Capture the cell that displays the provided text and extract its (X, Y) central coordinate. 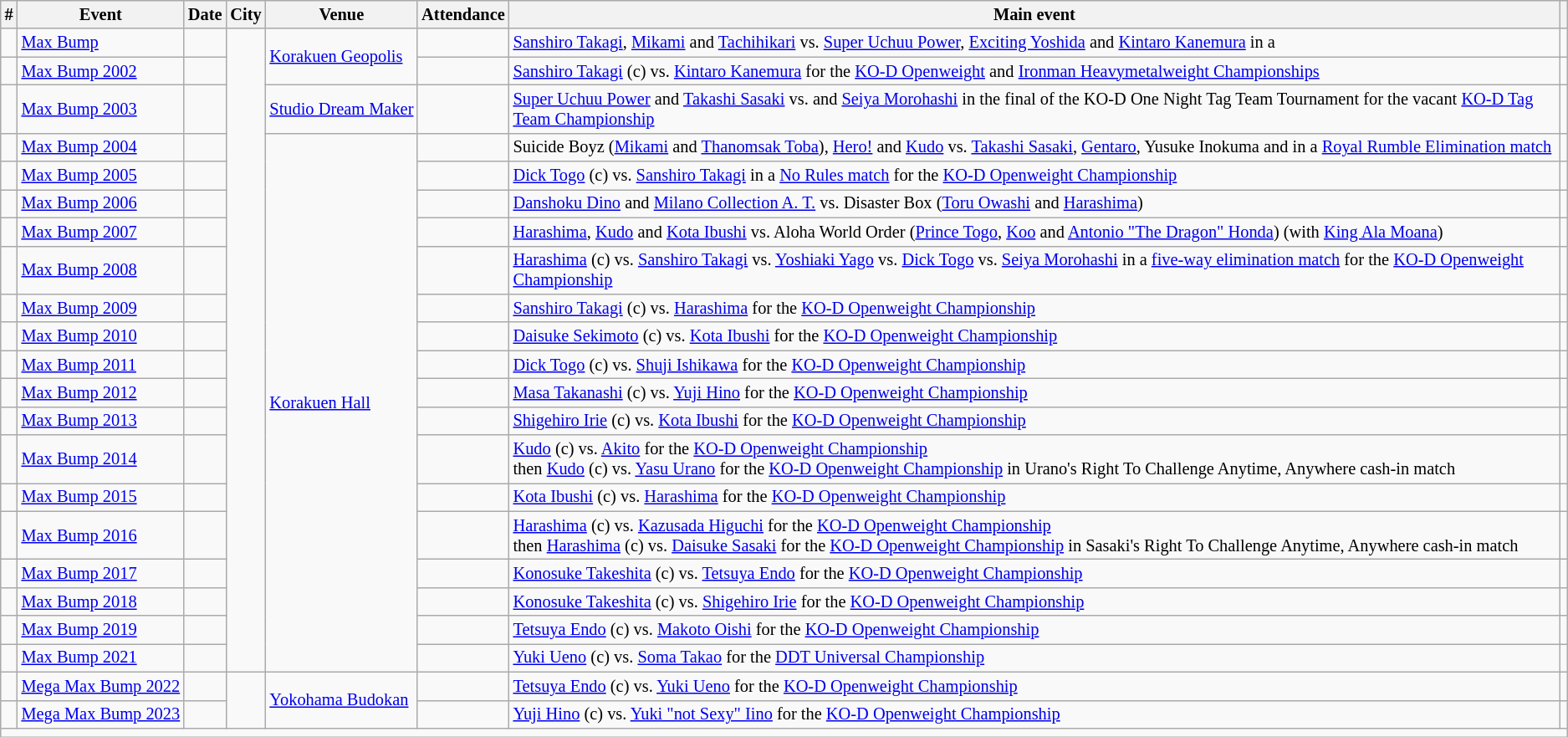
Yuji Hino (c) vs. Yuki "not Sexy" Iino for the KO-D Openweight Championship (1035, 714)
Tetsuya Endo (c) vs. Yuki Ueno for the KO-D Openweight Championship (1035, 686)
Max Bump 2003 (100, 109)
Attendance (463, 14)
Mega Max Bump 2023 (100, 714)
Main event (1035, 14)
Max Bump 2021 (100, 658)
Max Bump 2011 (100, 365)
Max Bump 2004 (100, 147)
# (9, 14)
City (246, 14)
Sanshiro Takagi (c) vs. Harashima for the KO-D Openweight Championship (1035, 308)
Yuki Ueno (c) vs. Soma Takao for the DDT Universal Championship (1035, 658)
Masa Takanashi (c) vs. Yuji Hino for the KO-D Openweight Championship (1035, 392)
Korakuen Hall (341, 402)
Max Bump 2018 (100, 601)
Max Bump 2019 (100, 630)
Sanshiro Takagi, Mikami and Tachihikari vs. Super Uchuu Power, Exciting Yoshida and Kintaro Kanemura in a (1035, 43)
Mega Max Bump 2022 (100, 686)
Max Bump 2008 (100, 270)
Max Bump 2013 (100, 421)
Venue (341, 14)
Max Bump 2017 (100, 573)
Max Bump 2006 (100, 203)
Shigehiro Irie (c) vs. Kota Ibushi for the KO-D Openweight Championship (1035, 421)
Dick Togo (c) vs. Sanshiro Takagi in a No Rules match for the KO-D Openweight Championship (1035, 176)
Max Bump 2016 (100, 535)
Date (205, 14)
Max Bump 2010 (100, 336)
Max Bump 2012 (100, 392)
Daisuke Sekimoto (c) vs. Kota Ibushi for the KO-D Openweight Championship (1035, 336)
Tetsuya Endo (c) vs. Makoto Oishi for the KO-D Openweight Championship (1035, 630)
Max Bump 2002 (100, 71)
Konosuke Takeshita (c) vs. Tetsuya Endo for the KO-D Openweight Championship (1035, 573)
Harashima, Kudo and Kota Ibushi vs. Aloha World Order (Prince Togo, Koo and Antonio "The Dragon" Honda) (with King Ala Moana) (1035, 232)
Max Bump 2015 (100, 497)
Max Bump 2005 (100, 176)
Max Bump (100, 43)
Korakuen Geopolis (341, 57)
Dick Togo (c) vs. Shuji Ishikawa for the KO-D Openweight Championship (1035, 365)
Kota Ibushi (c) vs. Harashima for the KO-D Openweight Championship (1035, 497)
Max Bump 2009 (100, 308)
Suicide Boyz (Mikami and Thanomsak Toba), Hero! and Kudo vs. Takashi Sasaki, Gentaro, Yusuke Inokuma and in a Royal Rumble Elimination match (1035, 147)
Max Bump 2007 (100, 232)
Studio Dream Maker (341, 109)
Event (100, 14)
Sanshiro Takagi (c) vs. Kintaro Kanemura for the KO-D Openweight and Ironman Heavymetalweight Championships (1035, 71)
Danshoku Dino and Milano Collection A. T. vs. Disaster Box (Toru Owashi and Harashima) (1035, 203)
Yokohama Budokan (341, 699)
Konosuke Takeshita (c) vs. Shigehiro Irie for the KO-D Openweight Championship (1035, 601)
Max Bump 2014 (100, 459)
